Detect which cell encompasses the target text, then output its [X, Y] center coordinate. 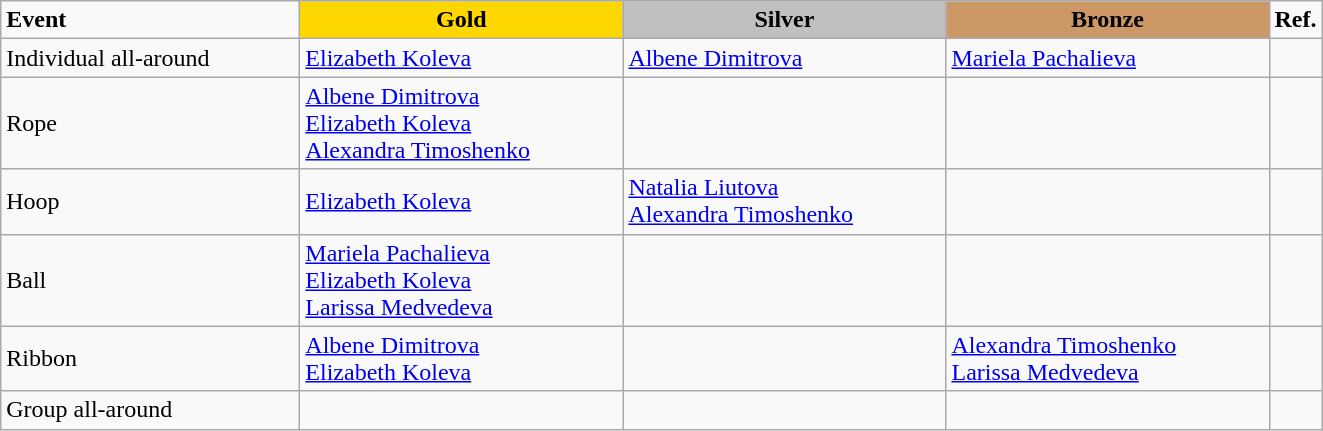
Mariela Pachalieva Elizabeth Koleva Larissa Medvedeva [462, 280]
Individual all-around [150, 58]
Mariela Pachalieva [1108, 58]
Hoop [150, 202]
Alexandra Timoshenko Larissa Medvedeva [1108, 358]
Ball [150, 280]
Bronze [1108, 20]
Albene Dimitrova Elizabeth Koleva [462, 358]
Albene Dimitrova Elizabeth Koleva Alexandra Timoshenko [462, 123]
Rope [150, 123]
Albene Dimitrova [784, 58]
Silver [784, 20]
Event [150, 20]
Natalia Liutova Alexandra Timoshenko [784, 202]
Gold [462, 20]
Ref. [1296, 20]
Ribbon [150, 358]
Group all-around [150, 410]
